Scan for the cell matching the given text and deliver its [X, Y] coordinate at center. 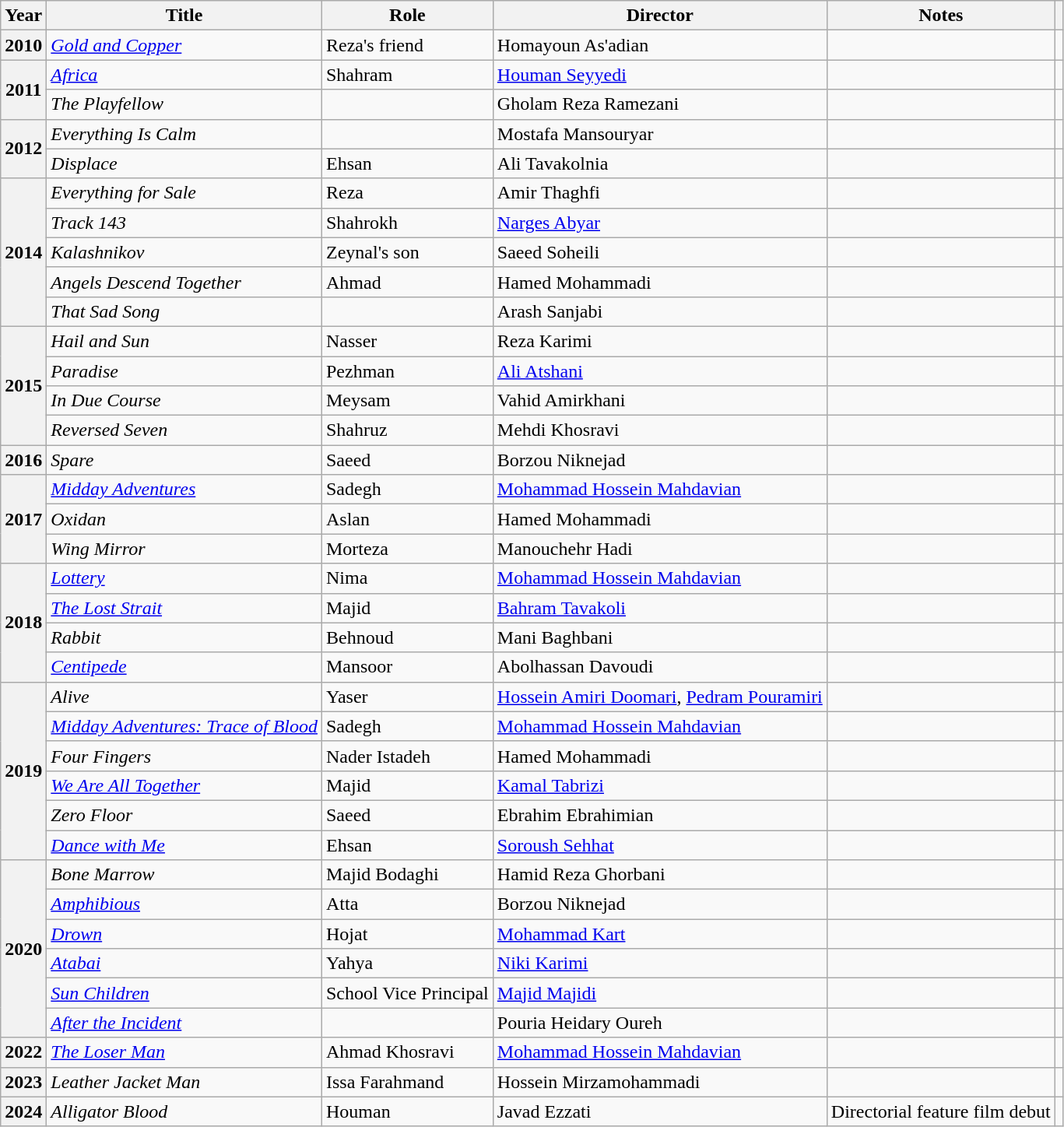
Rabbit [184, 637]
Africa [184, 75]
Nader Istadeh [407, 756]
Zero Floor [184, 815]
2017 [23, 519]
Angels Descend Together [184, 282]
2016 [23, 460]
Shahrokh [407, 223]
Ali Tavakolnia [660, 163]
Shahruz [407, 430]
Mani Baghbani [660, 637]
Alive [184, 697]
Soroush Sehhat [660, 844]
Nasser [407, 341]
Nima [407, 578]
Houman [407, 1111]
Amphibious [184, 904]
Director [660, 16]
Reza [407, 193]
Vahid Amirkhani [660, 401]
Majid Bodaghi [407, 875]
Abolhassan Davoudi [660, 667]
Ahmad [407, 282]
The Lost Strait [184, 608]
Homayoun As'adian [660, 45]
Amir Thaghfi [660, 193]
2018 [23, 623]
Dance with Me [184, 844]
2012 [23, 149]
Midday Adventures: Trace of Blood [184, 726]
Sun Children [184, 993]
Mohammad Kart [660, 934]
Mostafa Mansouryar [660, 134]
We Are All Together [184, 785]
Zeynal's son [407, 252]
Behnoud [407, 637]
Gholam Reza Ramezani [660, 104]
Houman Seyyedi [660, 75]
Hail and Sun [184, 341]
2011 [23, 90]
Yahya [407, 964]
Ali Atshani [660, 371]
Midday Adventures [184, 490]
Atta [407, 904]
The Playfellow [184, 104]
Reversed Seven [184, 430]
Yaser [407, 697]
Meysam [407, 401]
2010 [23, 45]
Atabai [184, 964]
Notes [940, 16]
Mansoor [407, 667]
Spare [184, 460]
Hossein Mirzamohammadi [660, 1082]
Track 143 [184, 223]
Arash Sanjabi [660, 311]
2023 [23, 1082]
Four Fingers [184, 756]
Aslan [407, 519]
Kalashnikov [184, 252]
2024 [23, 1111]
2022 [23, 1052]
Leather Jacket Man [184, 1082]
Morteza [407, 549]
Kamal Tabrizi [660, 785]
Lottery [184, 578]
Javad Ezzati [660, 1111]
Narges Abyar [660, 223]
Majid Majidi [660, 993]
Displace [184, 163]
Everything for Sale [184, 193]
Issa Farahmand [407, 1082]
2020 [23, 949]
Role [407, 16]
Hojat [407, 934]
Hossein Amiri Doomari, Pedram Pouramiri [660, 697]
Manouchehr Hadi [660, 549]
Ahmad Khosravi [407, 1052]
Pouria Heidary Oureh [660, 1023]
Reza Karimi [660, 341]
Gold and Copper [184, 45]
Saeed Soheili [660, 252]
Everything Is Calm [184, 134]
Alligator Blood [184, 1111]
After the Incident [184, 1023]
In Due Course [184, 401]
Drown [184, 934]
Title [184, 16]
2015 [23, 385]
Year [23, 16]
Paradise [184, 371]
Mehdi Khosravi [660, 430]
2014 [23, 252]
The Loser Man [184, 1052]
Niki Karimi [660, 964]
That Sad Song [184, 311]
Reza's friend [407, 45]
Centipede [184, 667]
Pezhman [407, 371]
School Vice Principal [407, 993]
Oxidan [184, 519]
Bone Marrow [184, 875]
2019 [23, 771]
Shahram [407, 75]
Bahram Tavakoli [660, 608]
Directorial feature film debut [940, 1111]
Wing Mirror [184, 549]
Ebrahim Ebrahimian [660, 815]
Hamid Reza Ghorbani [660, 875]
